Output the (x, y) coordinate of the center of the cell containing the given text.  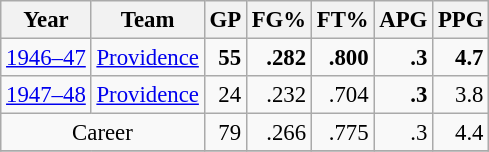
.266 (278, 133)
.704 (342, 95)
Year (46, 20)
Team (148, 20)
3.8 (461, 95)
.282 (278, 58)
FG% (278, 20)
55 (225, 58)
PPG (461, 20)
4.7 (461, 58)
1947–48 (46, 95)
.775 (342, 133)
Career (102, 133)
GP (225, 20)
FT% (342, 20)
1946–47 (46, 58)
APG (404, 20)
.232 (278, 95)
4.4 (461, 133)
79 (225, 133)
.800 (342, 58)
24 (225, 95)
